Return the (x, y) coordinate for the center point of the cell that contains the specified text.  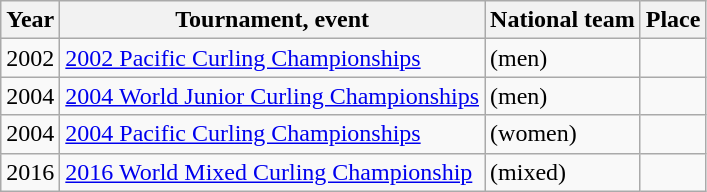
2004 Pacific Curling Championships (272, 134)
(mixed) (563, 172)
2002 Pacific Curling Championships (272, 58)
2016 (30, 172)
Place (673, 20)
(women) (563, 134)
Tournament, event (272, 20)
National team (563, 20)
2004 World Junior Curling Championships (272, 96)
2002 (30, 58)
2016 World Mixed Curling Championship (272, 172)
Year (30, 20)
